For the text-containing cell, return its midpoint in (X, Y) coordinate format. 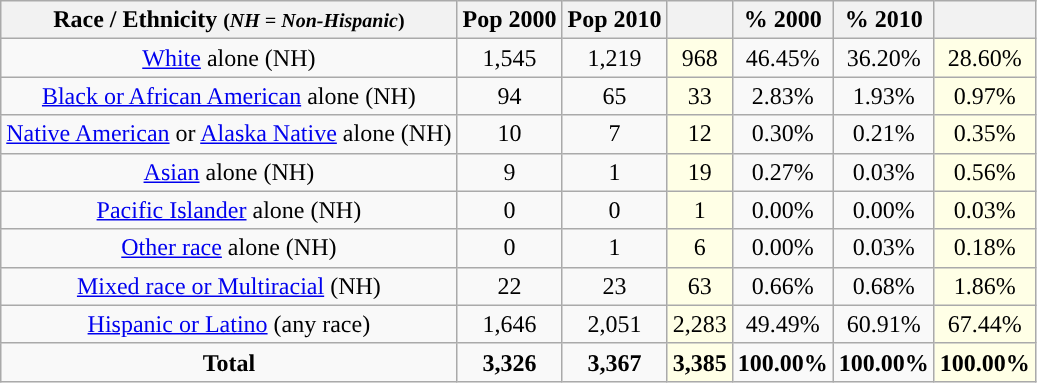
2,283 (700, 324)
% 2010 (884, 20)
0.27% (782, 172)
49.49% (782, 324)
Black or African American alone (NH) (229, 96)
1,646 (510, 324)
0.35% (984, 134)
Pacific Islander alone (NH) (229, 210)
63 (700, 286)
Total (229, 362)
0.30% (782, 134)
2.83% (782, 96)
7 (614, 134)
6 (700, 248)
0.21% (884, 134)
0.18% (984, 248)
0.66% (782, 286)
0.97% (984, 96)
2,051 (614, 324)
Pop 2010 (614, 20)
0.56% (984, 172)
% 2000 (782, 20)
33 (700, 96)
Other race alone (NH) (229, 248)
3,367 (614, 362)
28.60% (984, 58)
1,545 (510, 58)
0.68% (884, 286)
Hispanic or Latino (any race) (229, 324)
Pop 2000 (510, 20)
67.44% (984, 324)
19 (700, 172)
1,219 (614, 58)
Mixed race or Multiracial (NH) (229, 286)
1.93% (884, 96)
12 (700, 134)
1.86% (984, 286)
65 (614, 96)
Race / Ethnicity (NH = Non-Hispanic) (229, 20)
White alone (NH) (229, 58)
22 (510, 286)
Native American or Alaska Native alone (NH) (229, 134)
10 (510, 134)
3,385 (700, 362)
60.91% (884, 324)
9 (510, 172)
Asian alone (NH) (229, 172)
36.20% (884, 58)
94 (510, 96)
968 (700, 58)
23 (614, 286)
46.45% (782, 58)
3,326 (510, 362)
